Return (x, y) of the center of cell containing provided text 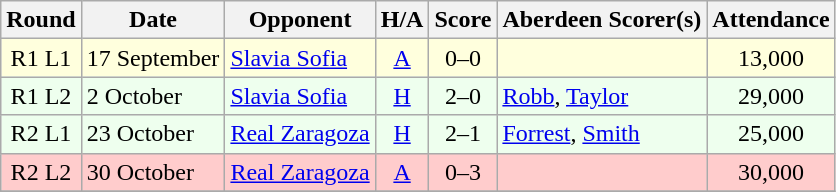
Opponent (300, 20)
Round (41, 20)
13,000 (771, 58)
17 September (153, 58)
R1 L1 (41, 58)
R2 L1 (41, 134)
2 October (153, 96)
Forrest, Smith (602, 134)
30 October (153, 172)
0–0 (463, 58)
25,000 (771, 134)
2–0 (463, 96)
Score (463, 20)
30,000 (771, 172)
Attendance (771, 20)
23 October (153, 134)
H/A (402, 20)
Date (153, 20)
2–1 (463, 134)
Robb, Taylor (602, 96)
R2 L2 (41, 172)
0–3 (463, 172)
29,000 (771, 96)
Aberdeen Scorer(s) (602, 20)
R1 L2 (41, 96)
